Locate the cell with the specified text and output its (x, y) center coordinate. 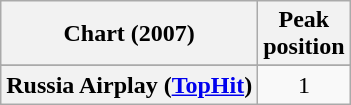
Peakposition (304, 34)
Russia Airplay (TopHit) (130, 85)
1 (304, 85)
Chart (2007) (130, 34)
